Extract the [X, Y] coordinate from the center of the cell holding the provided text.  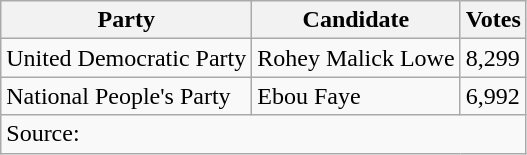
Votes [493, 20]
Party [126, 20]
National People's Party [126, 96]
United Democratic Party [126, 58]
Source: [264, 134]
8,299 [493, 58]
Rohey Malick Lowe [356, 58]
Candidate [356, 20]
6,992 [493, 96]
Ebou Faye [356, 96]
